Find where the given text appears and provide that cell's center as [X, Y] coordinate. 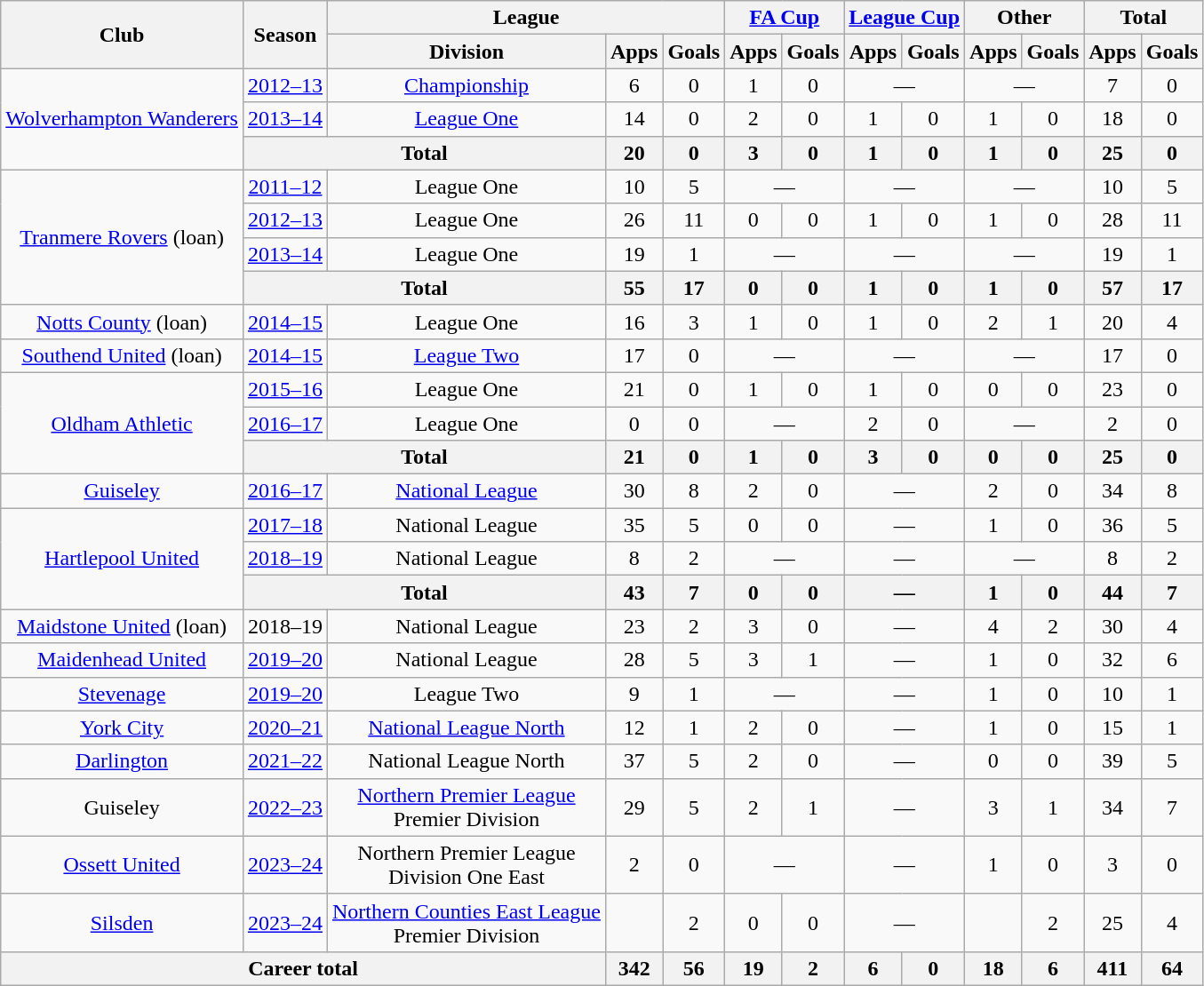
57 [1112, 288]
15 [1112, 728]
2011–12 [284, 187]
411 [1112, 968]
Silsden [123, 922]
2017–18 [284, 525]
29 [634, 807]
64 [1172, 968]
16 [634, 322]
2020–21 [284, 728]
Championship [466, 85]
56 [694, 968]
Club [123, 35]
Career total [304, 968]
Southend United (loan) [123, 355]
League Cup [905, 18]
2021–22 [284, 761]
Northern Premier LeagueDivision One East [466, 865]
Hartlepool United [123, 559]
League [526, 18]
2015–16 [284, 389]
39 [1112, 761]
Tranmere Rovers (loan) [123, 237]
Darlington [123, 761]
Oldham Athletic [123, 423]
55 [634, 288]
342 [634, 968]
Wolverhampton Wanderers [123, 119]
Ossett United [123, 865]
14 [634, 119]
Maidenhead United [123, 660]
9 [634, 694]
Northern Premier LeaguePremier Division [466, 807]
43 [634, 592]
FA Cup [785, 18]
Stevenage [123, 694]
37 [634, 761]
2022–23 [284, 807]
44 [1112, 592]
Division [466, 52]
Notts County (loan) [123, 322]
26 [634, 220]
36 [1112, 525]
Other [1025, 18]
32 [1112, 660]
12 [634, 728]
York City [123, 728]
35 [634, 525]
Maidstone United (loan) [123, 626]
Season [284, 35]
Northern Counties East LeaguePremier Division [466, 922]
